Capture the cell that displays the provided text and extract its [x, y] central coordinate. 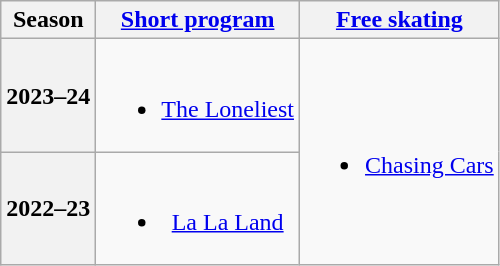
2023–24 [48, 96]
Free skating [400, 20]
Short program [198, 20]
The Loneliest [198, 96]
Chasing Cars [400, 152]
2022–23 [48, 208]
Season [48, 20]
La La Land [198, 208]
